Identify which cell holds the provided text, then report its [x, y] central coordinate. 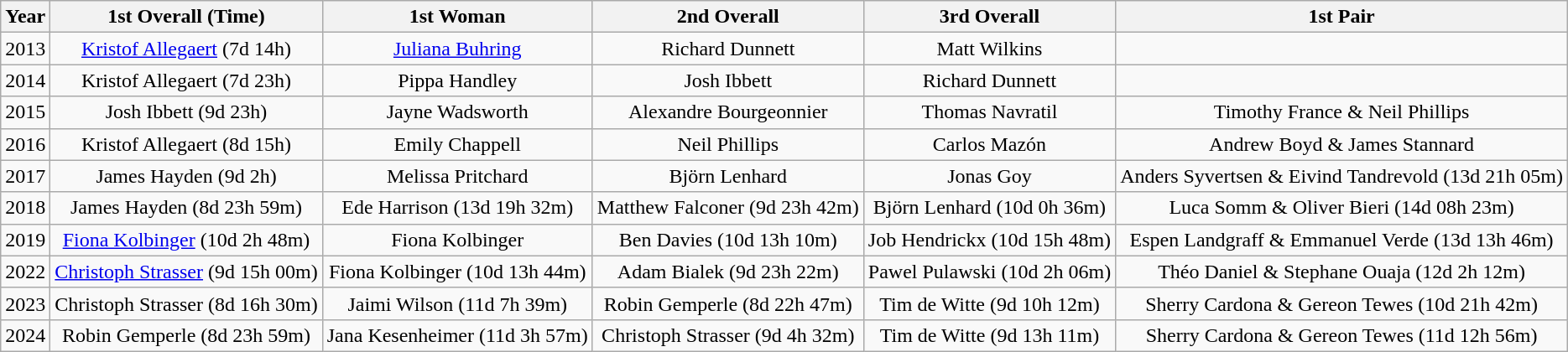
Carlos Mazón [989, 144]
2015 [25, 112]
Thomas Navratil [989, 112]
2022 [25, 272]
Matt Wilkins [989, 49]
James Hayden (8d 23h 59m) [186, 208]
Anders Syvertsen & Eivind Tandrevold (13d 21h 05m) [1342, 176]
James Hayden (9d 2h) [186, 176]
Jana Kesenheimer (11d 3h 57m) [457, 335]
Job Hendrickx (10d 15h 48m) [989, 240]
Björn Lenhard [728, 176]
Alexandre Bourgeonnier [728, 112]
Timothy France & Neil Phillips [1342, 112]
Kristof Allegaert (8d 15h) [186, 144]
Melissa Pritchard [457, 176]
2016 [25, 144]
Robin Gemperle (8d 22h 47m) [728, 303]
Björn Lenhard (10d 0h 36m) [989, 208]
Emily Chappell [457, 144]
Ben Davies (10d 13h 10m) [728, 240]
1st Woman [457, 17]
Espen Landgraff & Emmanuel Verde (13d 13h 46m) [1342, 240]
Christoph Strasser (8d 16h 30m) [186, 303]
2013 [25, 49]
Adam Bialek (9d 23h 22m) [728, 272]
Josh Ibbett (9d 23h) [186, 112]
Fiona Kolbinger (10d 13h 44m) [457, 272]
Théo Daniel & Stephane Ouaja (12d 2h 12m) [1342, 272]
Jayne Wadsworth [457, 112]
2nd Overall [728, 17]
Juliana Buhring [457, 49]
1st Pair [1342, 17]
2017 [25, 176]
Andrew Boyd & James Stannard [1342, 144]
Neil Phillips [728, 144]
1st Overall (Time) [186, 17]
2024 [25, 335]
Kristof Allegaert (7d 14h) [186, 49]
2023 [25, 303]
Fiona Kolbinger (10d 2h 48m) [186, 240]
Sherry Cardona & Gereon Tewes (10d 21h 42m) [1342, 303]
Robin Gemperle (8d 23h 59m) [186, 335]
Fiona Kolbinger [457, 240]
Pawel Pulawski (10d 2h 06m) [989, 272]
Christoph Strasser (9d 4h 32m) [728, 335]
Jaimi Wilson (11d 7h 39m) [457, 303]
Kristof Allegaert (7d 23h) [186, 80]
Ede Harrison (13d 19h 32m) [457, 208]
Luca Somm & Oliver Bieri (14d 08h 23m) [1342, 208]
Pippa Handley [457, 80]
Tim de Witte (9d 13h 11m) [989, 335]
Jonas Goy [989, 176]
Sherry Cardona & Gereon Tewes (11d 12h 56m) [1342, 335]
Tim de Witte (9d 10h 12m) [989, 303]
Josh Ibbett [728, 80]
Year [25, 17]
Matthew Falconer (9d 23h 42m) [728, 208]
2019 [25, 240]
2014 [25, 80]
2018 [25, 208]
3rd Overall [989, 17]
Christoph Strasser (9d 15h 00m) [186, 272]
